Output the (x, y) coordinate of the center of the cell containing the given text.  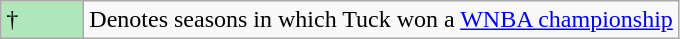
Denotes seasons in which Tuck won a WNBA championship (382, 20)
† (42, 20)
